From the cell containing the given text, extract its center point as [x, y] coordinate. 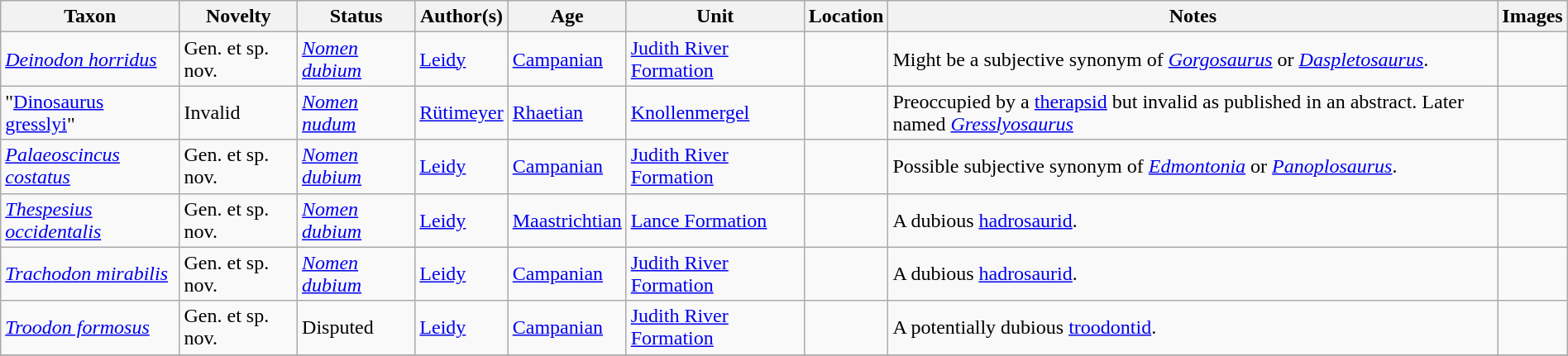
Author(s) [461, 17]
Location [846, 17]
Nomen nudum [356, 112]
Images [1532, 17]
Knollenmergel [715, 112]
Status [356, 17]
Rütimeyer [461, 112]
"Dinosaurus gresslyi" [90, 112]
Disputed [356, 327]
Troodon formosus [90, 327]
Possible subjective synonym of Edmontonia or Panoplosaurus. [1193, 167]
Maastrichtian [567, 220]
Thespesius occidentalis [90, 220]
Age [567, 17]
Taxon [90, 17]
Novelty [238, 17]
Might be a subjective synonym of Gorgosaurus or Daspletosaurus. [1193, 59]
A potentially dubious troodontid. [1193, 327]
Deinodon horridus [90, 59]
Preoccupied by a therapsid but invalid as published in an abstract. Later named Gresslyosaurus [1193, 112]
Lance Formation [715, 220]
Invalid [238, 112]
Trachodon mirabilis [90, 274]
Unit [715, 17]
Rhaetian [567, 112]
Notes [1193, 17]
Palaeoscincus costatus [90, 167]
